Find where the given text appears and provide that cell's center as (X, Y) coordinate. 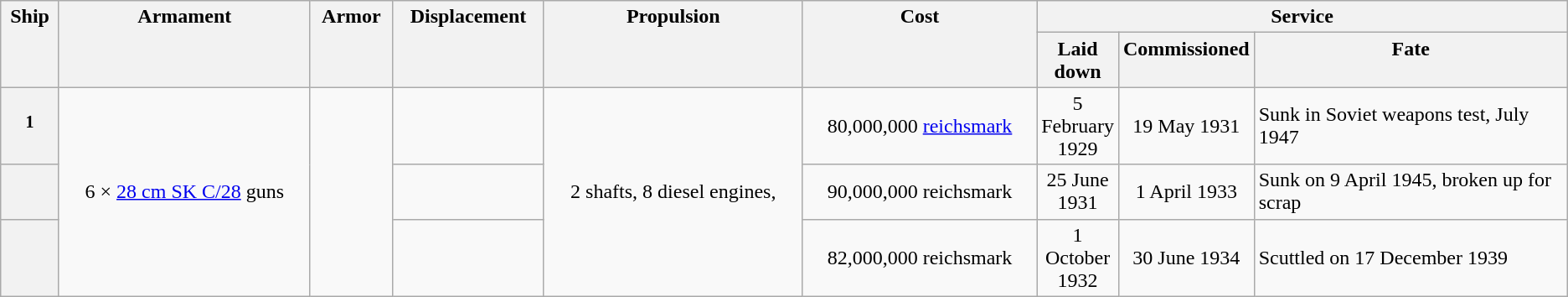
19 May 1931 (1186, 126)
82,000,000 reichsmark (920, 258)
Scuttled on 17 December 1939 (1411, 258)
80,000,000 reichsmark (920, 126)
Cost (920, 44)
5 February 1929 (1078, 126)
1 October 1932 (1078, 258)
90,000,000 reichsmark (920, 191)
Armor (352, 44)
Service (1302, 17)
Propulsion (673, 44)
2 shafts, 8 diesel engines, (673, 191)
30 June 1934 (1186, 258)
Sunk on 9 April 1945, broken up for scrap (1411, 191)
Displacement (469, 44)
1 April 1933 (1186, 191)
1 (30, 126)
Fate (1411, 60)
Commissioned (1186, 60)
Laid down (1078, 60)
25 June 1931 (1078, 191)
Armament (184, 44)
Sunk in Soviet weapons test, July 1947 (1411, 126)
6 × 28 cm SK C/28 guns (184, 191)
Ship (30, 44)
